Provide the (x, y) coordinate of the cell's center where the given text is located.  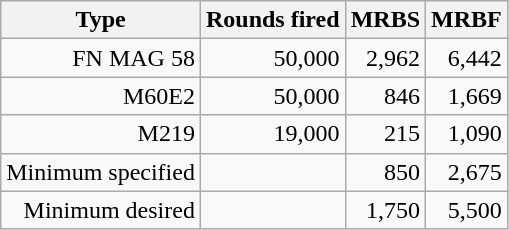
Type (101, 20)
1,090 (467, 134)
M60E2 (101, 96)
5,500 (467, 210)
215 (385, 134)
2,962 (385, 58)
Minimum specified (101, 172)
6,442 (467, 58)
M219 (101, 134)
1,750 (385, 210)
19,000 (272, 134)
FN MAG 58 (101, 58)
Minimum desired (101, 210)
846 (385, 96)
Rounds fired (272, 20)
MRBS (385, 20)
1,669 (467, 96)
2,675 (467, 172)
MRBF (467, 20)
850 (385, 172)
